From the cell containing the given text, extract its center point as [x, y] coordinate. 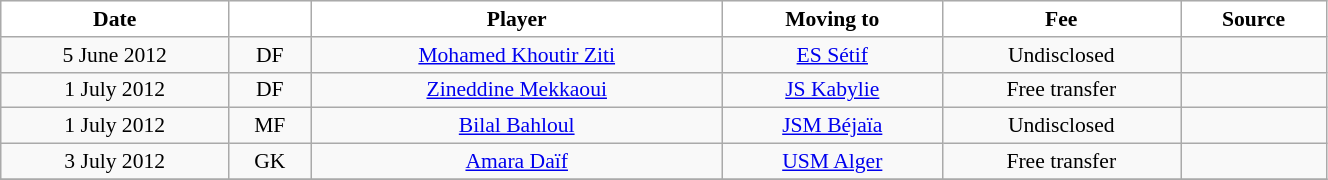
JSM Béjaïa [832, 126]
3 July 2012 [115, 162]
GK [270, 162]
Player [517, 19]
5 June 2012 [115, 55]
MF [270, 126]
USM Alger [832, 162]
Mohamed Khoutir Ziti [517, 55]
Moving to [832, 19]
Zineddine Mekkaoui [517, 90]
Fee [1061, 19]
ES Sétif [832, 55]
Bilal Bahloul [517, 126]
JS Kabylie [832, 90]
Source [1253, 19]
Amara Daïf [517, 162]
Date [115, 19]
